Detect which cell encompasses the target text, then output its [X, Y] center coordinate. 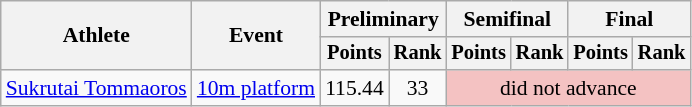
Event [256, 36]
115.44 [354, 88]
10m platform [256, 88]
Final [629, 19]
Preliminary [383, 19]
Athlete [96, 36]
33 [418, 88]
Semifinal [507, 19]
did not advance [568, 88]
Sukrutai Tommaoros [96, 88]
